Locate the cell with the specified text and output its [x, y] center coordinate. 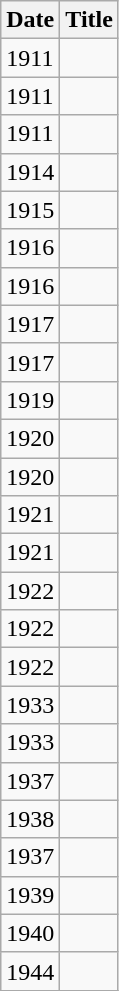
1940 [30, 933]
Date [30, 20]
1938 [30, 819]
1915 [30, 210]
Title [90, 20]
1944 [30, 971]
1939 [30, 895]
1919 [30, 400]
1914 [30, 172]
